Return [X, Y] of the center of cell containing provided text 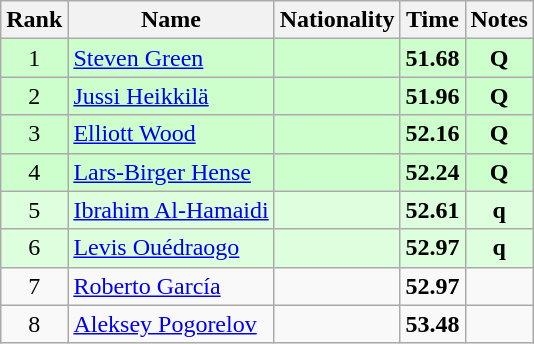
Levis Ouédraogo [171, 248]
52.24 [432, 172]
3 [34, 134]
Aleksey Pogorelov [171, 324]
Rank [34, 20]
Notes [499, 20]
Time [432, 20]
Elliott Wood [171, 134]
5 [34, 210]
Roberto García [171, 286]
2 [34, 96]
51.68 [432, 58]
8 [34, 324]
Jussi Heikkilä [171, 96]
Steven Green [171, 58]
1 [34, 58]
Ibrahim Al-Hamaidi [171, 210]
Nationality [337, 20]
52.16 [432, 134]
7 [34, 286]
Lars-Birger Hense [171, 172]
Name [171, 20]
6 [34, 248]
53.48 [432, 324]
51.96 [432, 96]
52.61 [432, 210]
4 [34, 172]
